Return (x, y) of the center of cell containing provided text 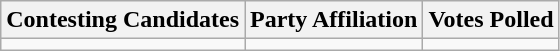
Party Affiliation (334, 20)
Contesting Candidates (123, 20)
Votes Polled (491, 20)
